Pinpoint the cell where the given text exists, returning its [x, y] midpoint coordinate. 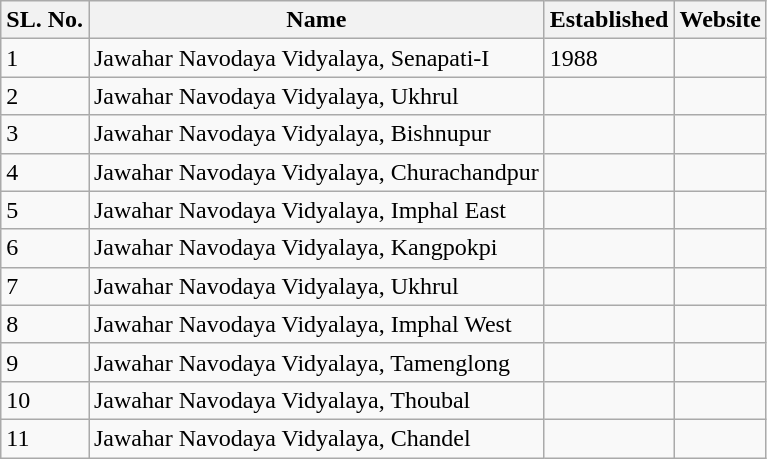
Established [609, 20]
Jawahar Navodaya Vidyalaya, Tamenglong [316, 362]
Jawahar Navodaya Vidyalaya, Senapati-I [316, 58]
2 [45, 96]
Website [720, 20]
Jawahar Navodaya Vidyalaya, Chandel [316, 438]
Jawahar Navodaya Vidyalaya, Bishnupur [316, 134]
SL. No. [45, 20]
3 [45, 134]
Name [316, 20]
Jawahar Navodaya Vidyalaya, Imphal East [316, 210]
10 [45, 400]
Jawahar Navodaya Vidyalaya, Churachandpur [316, 172]
Jawahar Navodaya Vidyalaya, Thoubal [316, 400]
5 [45, 210]
6 [45, 248]
11 [45, 438]
1988 [609, 58]
8 [45, 324]
4 [45, 172]
7 [45, 286]
Jawahar Navodaya Vidyalaya, Imphal West [316, 324]
1 [45, 58]
Jawahar Navodaya Vidyalaya, Kangpokpi [316, 248]
9 [45, 362]
